Return (x, y) of the center of cell containing provided text 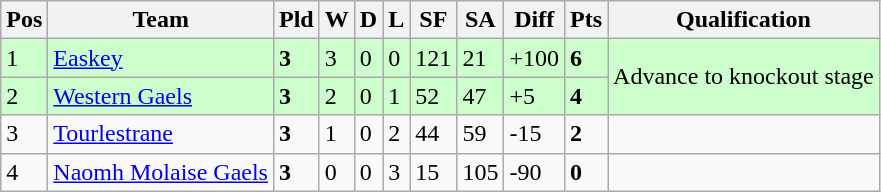
105 (480, 172)
-90 (534, 172)
SA (480, 20)
47 (480, 96)
Qualification (744, 20)
52 (434, 96)
Diff (534, 20)
L (396, 20)
21 (480, 58)
+5 (534, 96)
Naomh Molaise Gaels (161, 172)
SF (434, 20)
-15 (534, 134)
59 (480, 134)
6 (586, 58)
Western Gaels (161, 96)
Pos (24, 20)
Advance to knockout stage (744, 77)
15 (434, 172)
Tourlestrane (161, 134)
D (368, 20)
Pts (586, 20)
Team (161, 20)
W (336, 20)
Easkey (161, 58)
+100 (534, 58)
121 (434, 58)
Pld (296, 20)
44 (434, 134)
